For the text-containing cell, return its midpoint in (X, Y) coordinate format. 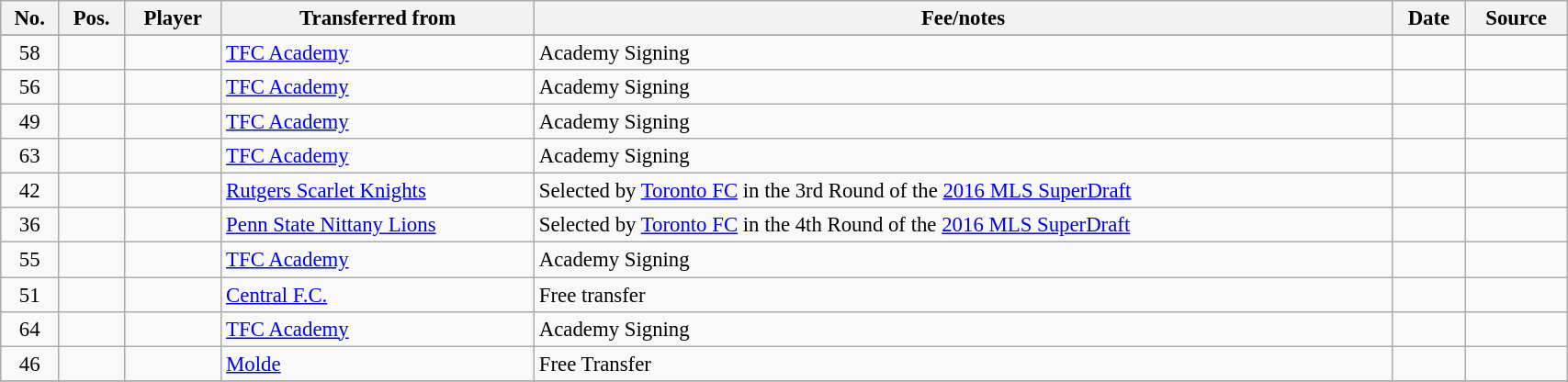
56 (29, 87)
64 (29, 329)
42 (29, 191)
Penn State Nittany Lions (378, 225)
Pos. (92, 18)
Central F.C. (378, 295)
No. (29, 18)
Fee/notes (963, 18)
46 (29, 364)
55 (29, 260)
Transferred from (378, 18)
Player (173, 18)
Selected by Toronto FC in the 3rd Round of the 2016 MLS SuperDraft (963, 191)
Date (1428, 18)
36 (29, 225)
Source (1516, 18)
Molde (378, 364)
Free transfer (963, 295)
Free Transfer (963, 364)
63 (29, 156)
51 (29, 295)
Selected by Toronto FC in the 4th Round of the 2016 MLS SuperDraft (963, 225)
58 (29, 53)
Rutgers Scarlet Knights (378, 191)
49 (29, 122)
